Capture the cell that displays the provided text and extract its [X, Y] central coordinate. 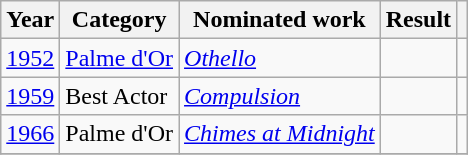
Year [30, 20]
Category [120, 20]
Result [418, 20]
1966 [30, 134]
Compulsion [280, 96]
1959 [30, 96]
Chimes at Midnight [280, 134]
1952 [30, 58]
Nominated work [280, 20]
Best Actor [120, 96]
Othello [280, 58]
